Output the [X, Y] coordinate of the center of the cell containing the given text.  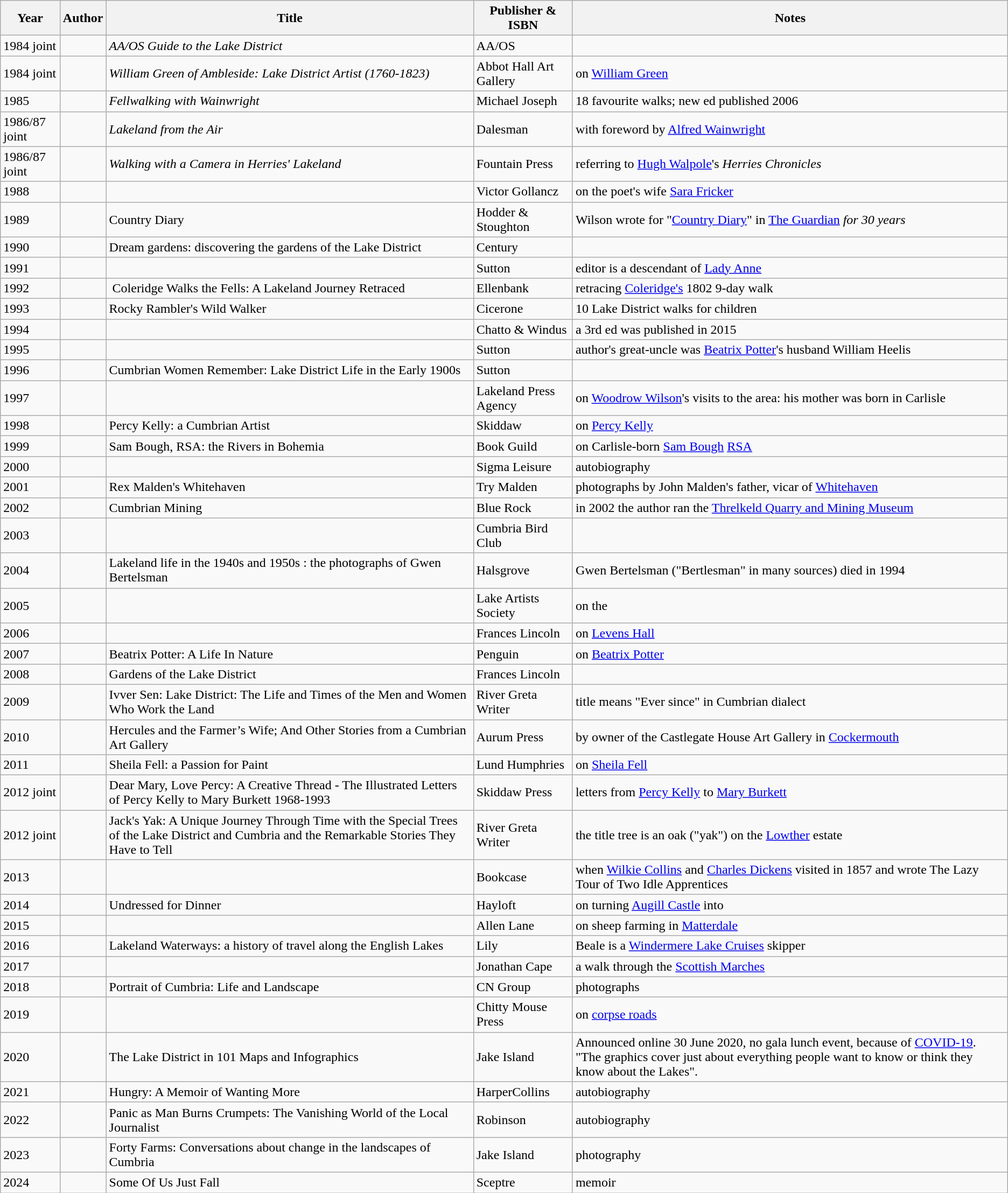
in 2002 the author ran the Threlkeld Quarry and Mining Museum [790, 508]
Sam Bough, RSA: the Rivers in Bohemia [290, 446]
Some Of Us Just Fall [290, 1182]
Jack's Yak: A Unique Journey Through Time with the Special Trees of the Lake District and Cumbria and the Remarkable Stories They Have to Tell [290, 835]
Sheila Fell: a Passion for Paint [290, 765]
1999 [30, 446]
memoir [790, 1182]
on the [790, 605]
Beale is a Windermere Lake Cruises skipper [790, 946]
photographs [790, 987]
2013 [30, 878]
Cumbria Bird Club [523, 535]
Year [30, 18]
Try Malden [523, 487]
1995 [30, 350]
by owner of the Castlegate House Art Gallery in Cockermouth [790, 736]
2000 [30, 467]
Percy Kelly: a Cumbrian Artist [290, 426]
on corpse roads [790, 1014]
Rocky Rambler's Wild Walker [290, 308]
Ellenbank [523, 288]
Dear Mary, Love Percy: A Creative Thread - The Illustrated Letters of Percy Kelly to Mary Burkett 1968-1993 [290, 792]
1998 [30, 426]
Lily [523, 946]
2004 [30, 571]
18 favourite walks; new ed published 2006 [790, 101]
letters from Percy Kelly to Mary Burkett [790, 792]
William Green of Ambleside: Lake District Artist (1760-1823) [290, 73]
Blue Rock [523, 508]
on Beatrix Potter [790, 654]
the title tree is an oak ("yak") on the Lowther estate [790, 835]
2005 [30, 605]
2008 [30, 674]
Beatrix Potter: A Life In Nature [290, 654]
HarperCollins [523, 1092]
Lakeland Press Agency [523, 398]
editor is a descendant of Lady Anne [790, 268]
CN Group [523, 987]
Fellwalking with Wainwright [290, 101]
1993 [30, 308]
2014 [30, 905]
Lakeland life in the 1940s and 1950s : the photographs of Gwen Bertelsman [290, 571]
2001 [30, 487]
Lund Humphries [523, 765]
on Woodrow Wilson's visits to the area: his mother was born in Carlisle [790, 398]
author's great-uncle was Beatrix Potter's husband William Heelis [790, 350]
2006 [30, 633]
Gardens of the Lake District [290, 674]
1988 [30, 192]
1994 [30, 329]
2024 [30, 1182]
Hungry: A Memoir of Wanting More [290, 1092]
1990 [30, 247]
Country Diary [290, 220]
1989 [30, 220]
Chitty Mouse Press [523, 1014]
Lakeland Waterways: a history of travel along the English Lakes [290, 946]
1997 [30, 398]
Ivver Sen: Lake District: The Life and Times of the Men and Women Who Work the Land [290, 702]
2009 [30, 702]
with foreword by Alfred Wainwright [790, 129]
on Carlisle-born Sam Bough RSA [790, 446]
2022 [30, 1120]
on Levens Hall [790, 633]
Fountain Press [523, 164]
Undressed for Dinner [290, 905]
Halsgrove [523, 571]
Coleridge Walks the Fells: A Lakeland Journey Retraced [290, 288]
1996 [30, 370]
on Sheila Fell [790, 765]
Chatto & Windus [523, 329]
Aurum Press [523, 736]
2007 [30, 654]
title means "Ever since" in Cumbrian dialect [790, 702]
Wilson wrote for "Country Diary" in The Guardian for 30 years [790, 220]
referring to Hugh Walpole's Herries Chronicles [790, 164]
2017 [30, 966]
Sceptre [523, 1182]
Notes [790, 18]
Hercules and the Farmer’s Wife; And Other Stories from a Cumbrian Art Gallery [290, 736]
Walking with a Camera in Herries' Lakeland [290, 164]
2023 [30, 1154]
on sheep farming in Matterdale [790, 925]
Hayloft [523, 905]
on the poet's wife Sara Fricker [790, 192]
1985 [30, 101]
Allen Lane [523, 925]
1992 [30, 288]
AA/OS [523, 46]
on William Green [790, 73]
The Lake District in 101 Maps and Infographics [290, 1057]
when Wilkie Collins and Charles Dickens visited in 1857 and wrote The Lazy Tour of Two Idle Apprentices [790, 878]
2015 [30, 925]
on turning Augill Castle into [790, 905]
Skiddaw Press [523, 792]
Michael Joseph [523, 101]
Author [83, 18]
Lake Artists Society [523, 605]
Cicerone [523, 308]
2010 [30, 736]
2011 [30, 765]
2003 [30, 535]
Book Guild [523, 446]
Skiddaw [523, 426]
2018 [30, 987]
Penguin [523, 654]
a 3rd ed was published in 2015 [790, 329]
Title [290, 18]
Bookcase [523, 878]
2021 [30, 1092]
Panic as Man Burns Crumpets: The Vanishing World of the Local Journalist [290, 1120]
Century [523, 247]
AA/OS Guide to the Lake District [290, 46]
Gwen Bertelsman ("Bertlesman" in many sources) died in 1994 [790, 571]
Jonathan Cape [523, 966]
Dream gardens: discovering the gardens of the Lake District [290, 247]
a walk through the Scottish Marches [790, 966]
retracing Coleridge's 1802 9-day walk [790, 288]
Lakeland from the Air [290, 129]
1991 [30, 268]
on Percy Kelly [790, 426]
Forty Farms: Conversations about change in the landscapes of Cumbria [290, 1154]
Rex Malden's Whitehaven [290, 487]
Cumbrian Mining [290, 508]
Robinson [523, 1120]
photography [790, 1154]
Publisher & ISBN [523, 18]
2019 [30, 1014]
10 Lake District walks for children [790, 308]
Hodder & Stoughton [523, 220]
Portrait of Cumbria: Life and Landscape [290, 987]
Abbot Hall Art Gallery [523, 73]
photographs by John Malden's father, vicar of Whitehaven [790, 487]
2002 [30, 508]
2020 [30, 1057]
Victor Gollancz [523, 192]
Sigma Leisure [523, 467]
2016 [30, 946]
Dalesman [523, 129]
Cumbrian Women Remember: Lake District Life in the Early 1900s [290, 370]
